For the text-containing cell, return its midpoint in (x, y) coordinate format. 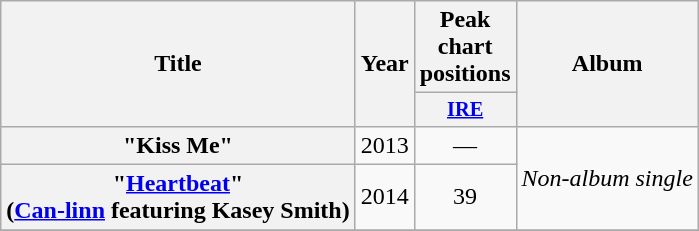
Peak chart positions (465, 47)
Year (384, 64)
Title (178, 64)
2013 (384, 145)
— (465, 145)
Album (607, 64)
39 (465, 198)
"Kiss Me" (178, 145)
2014 (384, 198)
IRE (465, 110)
Non-album single (607, 178)
"Heartbeat"(Can-linn featuring Kasey Smith) (178, 198)
